Provide the [X, Y] coordinate of the cell's center where the given text is located.  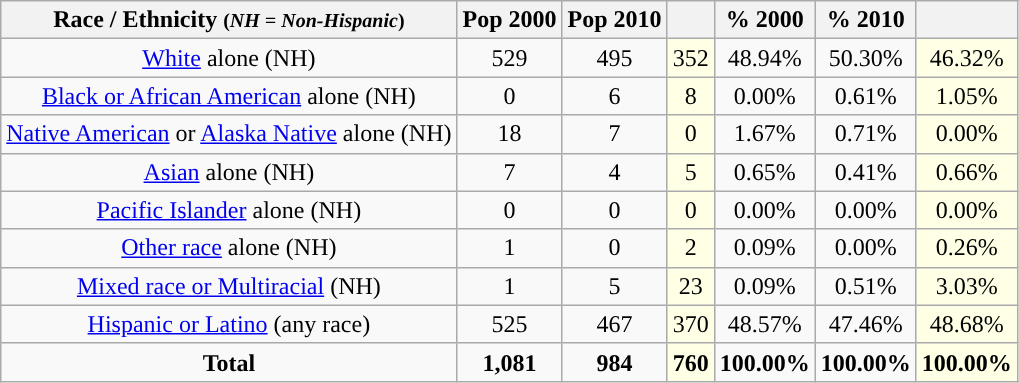
529 [510, 58]
1,081 [510, 362]
Race / Ethnicity (NH = Non-Hispanic) [229, 20]
1.67% [764, 134]
White alone (NH) [229, 58]
Other race alone (NH) [229, 248]
% 2000 [764, 20]
Pacific Islander alone (NH) [229, 210]
495 [614, 58]
Pop 2000 [510, 20]
0.61% [866, 96]
6 [614, 96]
1.05% [966, 96]
48.68% [966, 324]
2 [690, 248]
47.46% [866, 324]
0.65% [764, 172]
467 [614, 324]
3.03% [966, 286]
48.57% [764, 324]
50.30% [866, 58]
46.32% [966, 58]
23 [690, 286]
Pop 2010 [614, 20]
0.51% [866, 286]
Native American or Alaska Native alone (NH) [229, 134]
984 [614, 362]
Black or African American alone (NH) [229, 96]
0.26% [966, 248]
Total [229, 362]
48.94% [764, 58]
% 2010 [866, 20]
0.66% [966, 172]
525 [510, 324]
4 [614, 172]
760 [690, 362]
8 [690, 96]
18 [510, 134]
Asian alone (NH) [229, 172]
370 [690, 324]
352 [690, 58]
0.71% [866, 134]
Hispanic or Latino (any race) [229, 324]
0.41% [866, 172]
Mixed race or Multiracial (NH) [229, 286]
